Output the (X, Y) coordinate of the center of the cell containing the given text.  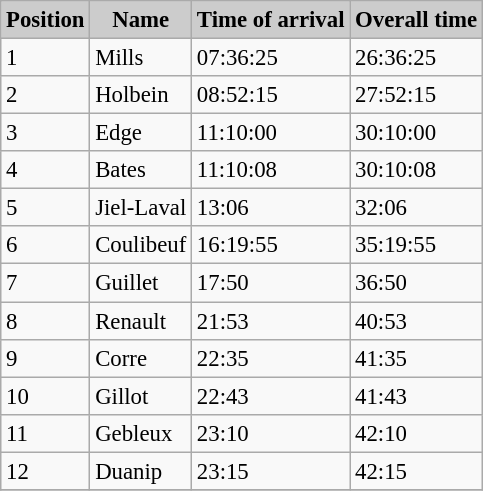
13:06 (271, 208)
23:15 (271, 471)
Renault (141, 321)
27:52:15 (416, 95)
Gebleux (141, 433)
2 (46, 95)
9 (46, 358)
30:10:00 (416, 133)
Duanip (141, 471)
3 (46, 133)
Coulibeuf (141, 245)
21:53 (271, 321)
Corre (141, 358)
36:50 (416, 283)
11 (46, 433)
41:43 (416, 396)
07:36:25 (271, 58)
5 (46, 208)
12 (46, 471)
42:15 (416, 471)
Name (141, 20)
35:19:55 (416, 245)
42:10 (416, 433)
Overall time (416, 20)
Guillet (141, 283)
6 (46, 245)
41:35 (416, 358)
8 (46, 321)
7 (46, 283)
08:52:15 (271, 95)
16:19:55 (271, 245)
Mills (141, 58)
Jiel-Laval (141, 208)
22:43 (271, 396)
11:10:00 (271, 133)
Bates (141, 170)
Gillot (141, 396)
Position (46, 20)
4 (46, 170)
10 (46, 396)
1 (46, 58)
26:36:25 (416, 58)
17:50 (271, 283)
22:35 (271, 358)
23:10 (271, 433)
Holbein (141, 95)
32:06 (416, 208)
11:10:08 (271, 170)
40:53 (416, 321)
Time of arrival (271, 20)
Edge (141, 133)
30:10:08 (416, 170)
